Find where the given text appears and provide that cell's center as (X, Y) coordinate. 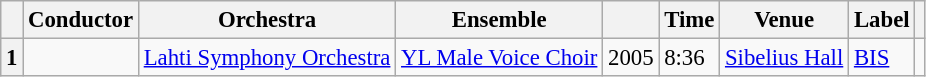
8:36 (690, 58)
Venue (784, 20)
Label (882, 20)
Orchestra (266, 20)
Ensemble (500, 20)
Lahti Symphony Orchestra (266, 58)
YL Male Voice Choir (500, 58)
BIS (882, 58)
Sibelius Hall (784, 58)
2005 (631, 58)
1 (12, 58)
Time (690, 20)
Conductor (81, 20)
